Pinpoint the cell where the given text exists, returning its [x, y] midpoint coordinate. 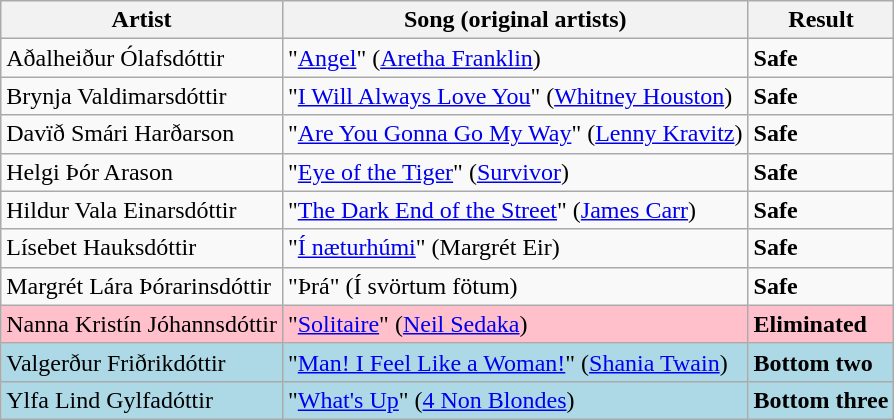
"What's Up" (4 Non Blondes) [515, 400]
Bottom two [821, 362]
Nanna Kristín Jóhannsdóttir [142, 324]
Davïð Smári Harðarson [142, 134]
Result [821, 20]
"Þrá" (Í svörtum fötum) [515, 286]
Eliminated [821, 324]
Lísebet Hauksdóttir [142, 248]
Helgi Þór Arason [142, 172]
Brynja Valdimarsdóttir [142, 96]
"Angel" (Aretha Franklin) [515, 58]
"Solitaire" (Neil Sedaka) [515, 324]
Bottom three [821, 400]
Valgerður Friðrikdóttir [142, 362]
"Man! I Feel Like a Woman!" (Shania Twain) [515, 362]
Hildur Vala Einarsdóttir [142, 210]
Song (original artists) [515, 20]
Aðalheiður Ólafsdóttir [142, 58]
"Eye of the Tiger" (Survivor) [515, 172]
Margrét Lára Þórarinsdóttir [142, 286]
"Í næturhúmi" (Margrét Eir) [515, 248]
"I Will Always Love You" (Whitney Houston) [515, 96]
"Are You Gonna Go My Way" (Lenny Kravitz) [515, 134]
Artist [142, 20]
"The Dark End of the Street" (James Carr) [515, 210]
Ylfa Lind Gylfadóttir [142, 400]
